Provide the (X, Y) coordinate of the cell's center where the given text is located.  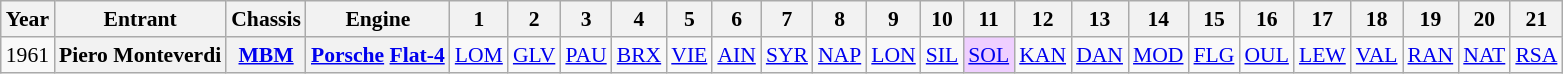
AIN (736, 55)
NAP (840, 55)
Porsche Flat-4 (378, 55)
OUL (1266, 55)
RSA (1536, 55)
VAL (1377, 55)
17 (1322, 19)
DAN (1100, 55)
LEW (1322, 55)
12 (1042, 19)
14 (1158, 19)
GLV (534, 55)
8 (840, 19)
Engine (378, 19)
1 (479, 19)
10 (942, 19)
KAN (1042, 55)
RAN (1431, 55)
Piero Monteverdi (140, 55)
13 (1100, 19)
4 (640, 19)
21 (1536, 19)
SYR (787, 55)
LOM (479, 55)
1961 (28, 55)
7 (787, 19)
VIE (689, 55)
MOD (1158, 55)
MBM (266, 55)
SIL (942, 55)
PAU (586, 55)
Year (28, 19)
SOL (988, 55)
9 (893, 19)
11 (988, 19)
FLG (1214, 55)
Chassis (266, 19)
16 (1266, 19)
20 (1484, 19)
6 (736, 19)
LON (893, 55)
18 (1377, 19)
19 (1431, 19)
15 (1214, 19)
BRX (640, 55)
2 (534, 19)
NAT (1484, 55)
Entrant (140, 19)
5 (689, 19)
3 (586, 19)
